Pinpoint the cell where the given text exists, returning its (x, y) midpoint coordinate. 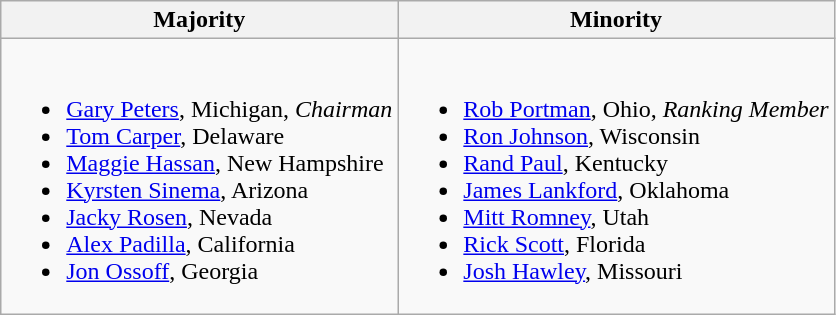
Minority (616, 20)
Majority (200, 20)
